Identify which cell holds the provided text, then report its (x, y) central coordinate. 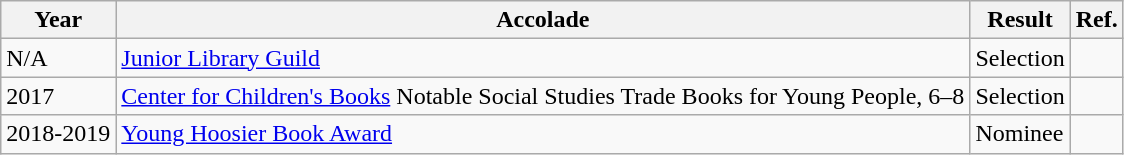
Nominee (1020, 134)
2017 (58, 96)
2018-2019 (58, 134)
Result (1020, 20)
Center for Children's Books Notable Social Studies Trade Books for Young People, 6–8 (543, 96)
Year (58, 20)
Young Hoosier Book Award (543, 134)
Ref. (1096, 20)
Accolade (543, 20)
Junior Library Guild (543, 58)
N/A (58, 58)
